Locate the cell with the specified text and output its (x, y) center coordinate. 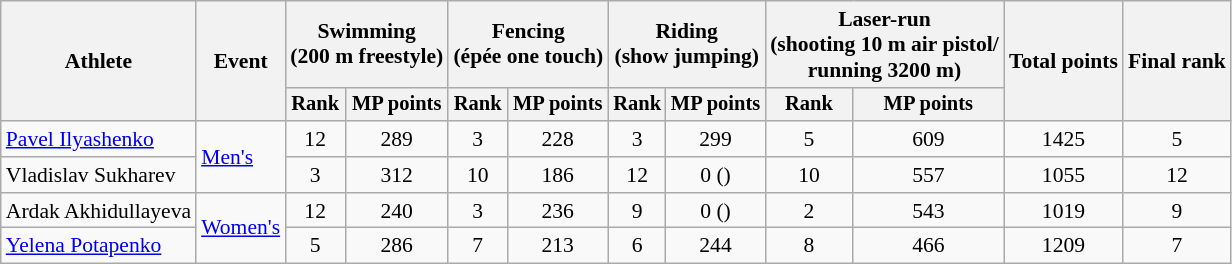
557 (928, 175)
Laser-run(shooting 10 m air pistol/running 3200 m) (884, 44)
299 (716, 139)
1425 (1064, 139)
289 (396, 139)
312 (396, 175)
Final rank (1177, 61)
Vladislav Sukharev (98, 175)
Pavel Ilyashenko (98, 139)
609 (928, 139)
240 (396, 211)
Fencing(épée one touch) (528, 44)
Total points (1064, 61)
Women's (240, 228)
8 (809, 246)
286 (396, 246)
236 (558, 211)
186 (558, 175)
Swimming(200 m freestyle) (366, 44)
1019 (1064, 211)
228 (558, 139)
466 (928, 246)
2 (809, 211)
Ardak Akhidullayeva (98, 211)
Athlete (98, 61)
543 (928, 211)
Men's (240, 156)
244 (716, 246)
1209 (1064, 246)
1055 (1064, 175)
Yelena Potapenko (98, 246)
6 (637, 246)
213 (558, 246)
Event (240, 61)
Riding(show jumping) (686, 44)
